Detect which cell encompasses the target text, then output its [X, Y] center coordinate. 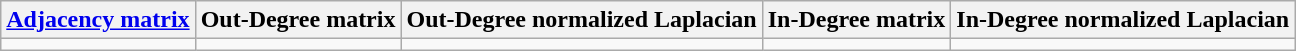
Out-Degree matrix [298, 20]
Adjacency matrix [98, 20]
In-Degree matrix [856, 20]
Out-Degree normalized Laplacian [582, 20]
In-Degree normalized Laplacian [1123, 20]
